Identify which cell holds the provided text, then report its (x, y) central coordinate. 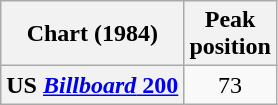
73 (230, 85)
Chart (1984) (92, 34)
US Billboard 200 (92, 85)
Peakposition (230, 34)
